Scan for the cell matching the given text and deliver its (X, Y) coordinate at center. 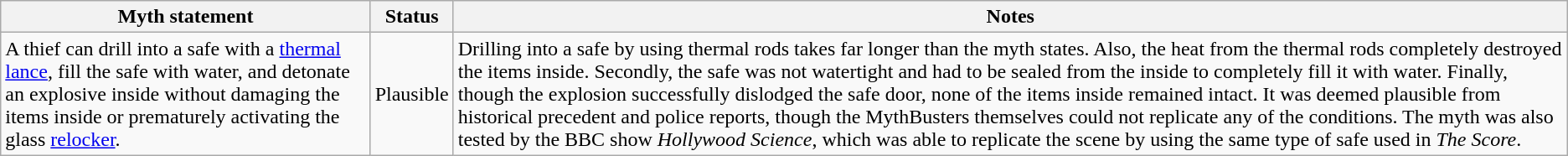
Notes (1010, 17)
Plausible (412, 94)
Status (412, 17)
Myth statement (186, 17)
